For the text-containing cell, return its midpoint in [x, y] coordinate format. 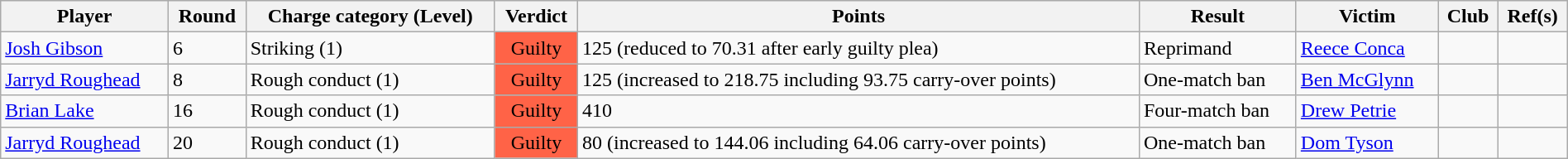
Charge category (Level) [370, 17]
Reece Conca [1367, 48]
Verdict [536, 17]
Dom Tyson [1367, 142]
Reprimand [1217, 48]
Club [1468, 17]
Josh Gibson [84, 48]
8 [208, 79]
Round [208, 17]
125 (increased to 218.75 including 93.75 carry-over points) [858, 79]
80 (increased to 144.06 including 64.06 carry-over points) [858, 142]
Points [858, 17]
125 (reduced to 70.31 after early guilty plea) [858, 48]
Victim [1367, 17]
Striking (1) [370, 48]
Player [84, 17]
Ref(s) [1532, 17]
Four-match ban [1217, 111]
410 [858, 111]
Ben McGlynn [1367, 79]
Brian Lake [84, 111]
16 [208, 111]
Result [1217, 17]
20 [208, 142]
Drew Petrie [1367, 111]
6 [208, 48]
